Capture the cell that displays the provided text and extract its [X, Y] central coordinate. 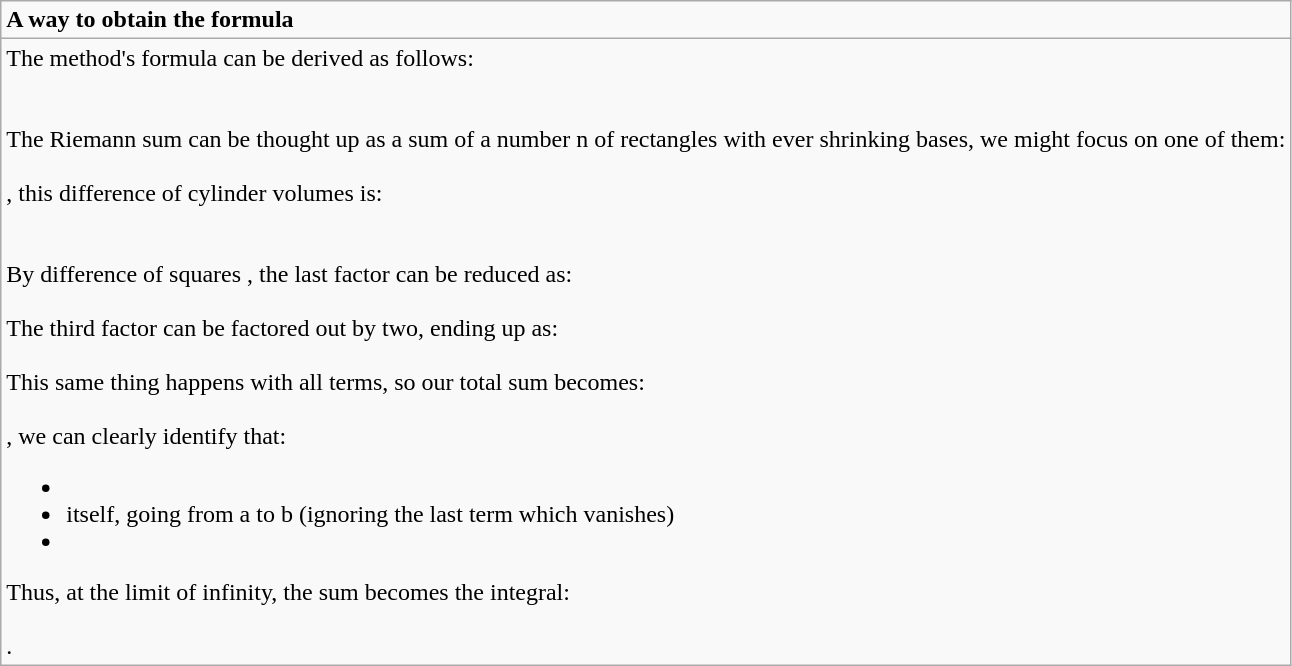
A way to obtain the formula [646, 20]
